From the cell containing the given text, extract its center point as [x, y] coordinate. 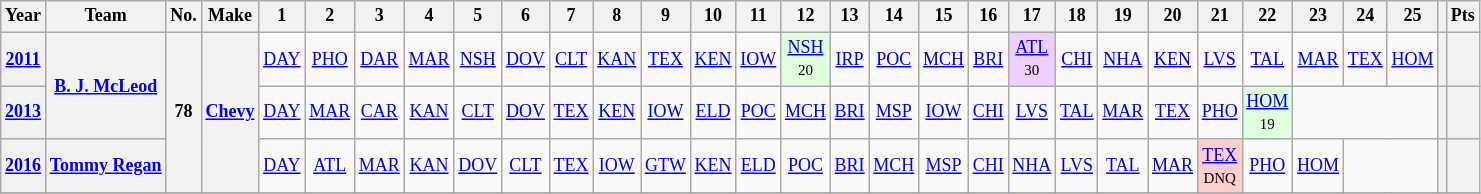
2013 [24, 113]
20 [1173, 16]
Make [230, 16]
14 [894, 16]
NSH [478, 59]
DAR [380, 59]
3 [380, 16]
HOM19 [1268, 113]
GTW [666, 166]
1 [282, 16]
11 [758, 16]
19 [1123, 16]
10 [713, 16]
18 [1077, 16]
2016 [24, 166]
16 [988, 16]
23 [1318, 16]
15 [944, 16]
IRP [850, 59]
4 [429, 16]
Tommy Regan [106, 166]
Pts [1462, 16]
21 [1220, 16]
No. [184, 16]
5 [478, 16]
Chevy [230, 112]
TEXDNQ [1220, 166]
ATL [330, 166]
9 [666, 16]
24 [1365, 16]
Team [106, 16]
12 [806, 16]
Year [24, 16]
7 [571, 16]
NSH20 [806, 59]
6 [526, 16]
2 [330, 16]
8 [617, 16]
25 [1412, 16]
CAR [380, 113]
2011 [24, 59]
22 [1268, 16]
78 [184, 112]
ATL30 [1032, 59]
17 [1032, 16]
B. J. McLeod [106, 86]
13 [850, 16]
